Return [X, Y] of the center of cell containing provided text 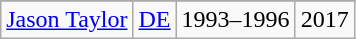
DE [154, 20]
Jason Taylor [67, 20]
1993–1996 [236, 20]
2017 [324, 20]
